Detect which cell encompasses the target text, then output its [x, y] center coordinate. 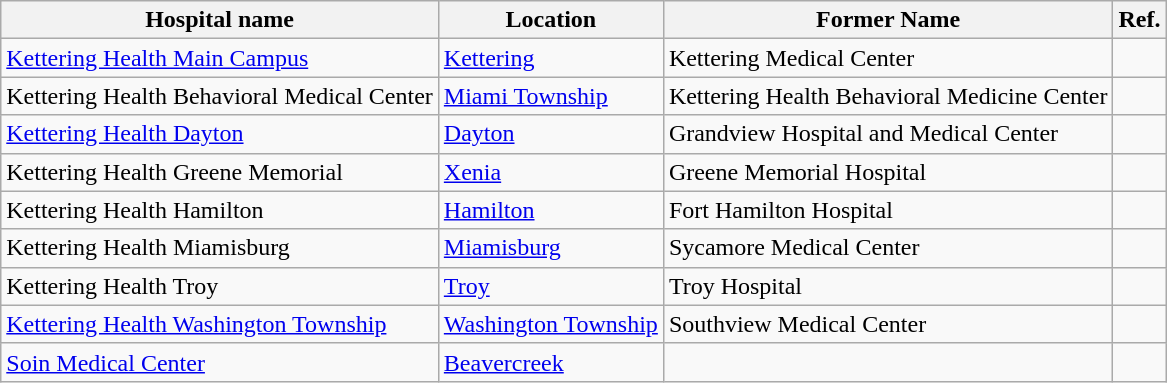
Kettering Health Dayton [220, 134]
Kettering [550, 58]
Washington Township [550, 324]
Ref. [1140, 20]
Greene Memorial Hospital [888, 172]
Hamilton [550, 210]
Beavercreek [550, 362]
Fort Hamilton Hospital [888, 210]
Miamisburg [550, 248]
Kettering Health Troy [220, 286]
Sycamore Medical Center [888, 248]
Kettering Health Greene Memorial [220, 172]
Kettering Health Behavioral Medicine Center [888, 96]
Dayton [550, 134]
Kettering Health Washington Township [220, 324]
Southview Medical Center [888, 324]
Former Name [888, 20]
Grandview Hospital and Medical Center [888, 134]
Kettering Health Behavioral Medical Center [220, 96]
Location [550, 20]
Xenia [550, 172]
Miami Township [550, 96]
Soin Medical Center [220, 362]
Hospital name [220, 20]
Kettering Health Main Campus [220, 58]
Kettering Health Miamisburg [220, 248]
Troy Hospital [888, 286]
Kettering Health Hamilton [220, 210]
Kettering Medical Center [888, 58]
Troy [550, 286]
